Identify which cell holds the provided text, then report its (X, Y) central coordinate. 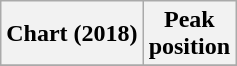
Peakposition (189, 34)
Chart (2018) (72, 34)
